Identify which cell holds the provided text, then report its (x, y) central coordinate. 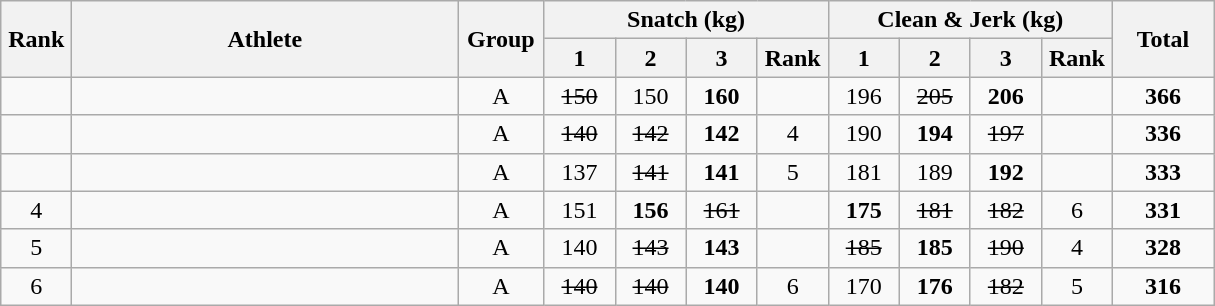
Snatch (kg) (686, 20)
366 (1162, 96)
161 (722, 210)
170 (864, 286)
151 (580, 210)
175 (864, 210)
Total (1162, 39)
160 (722, 96)
205 (934, 96)
192 (1006, 172)
Clean & Jerk (kg) (970, 20)
331 (1162, 210)
316 (1162, 286)
Athlete (265, 39)
137 (580, 172)
176 (934, 286)
206 (1006, 96)
194 (934, 134)
333 (1162, 172)
197 (1006, 134)
Group (501, 39)
328 (1162, 248)
156 (650, 210)
189 (934, 172)
196 (864, 96)
336 (1162, 134)
